Detect which cell encompasses the target text, then output its (X, Y) center coordinate. 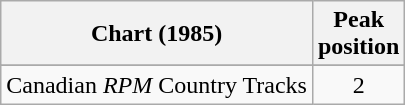
Peakposition (358, 34)
Canadian RPM Country Tracks (157, 85)
Chart (1985) (157, 34)
2 (358, 85)
